Pinpoint the cell where the given text exists, returning its (X, Y) midpoint coordinate. 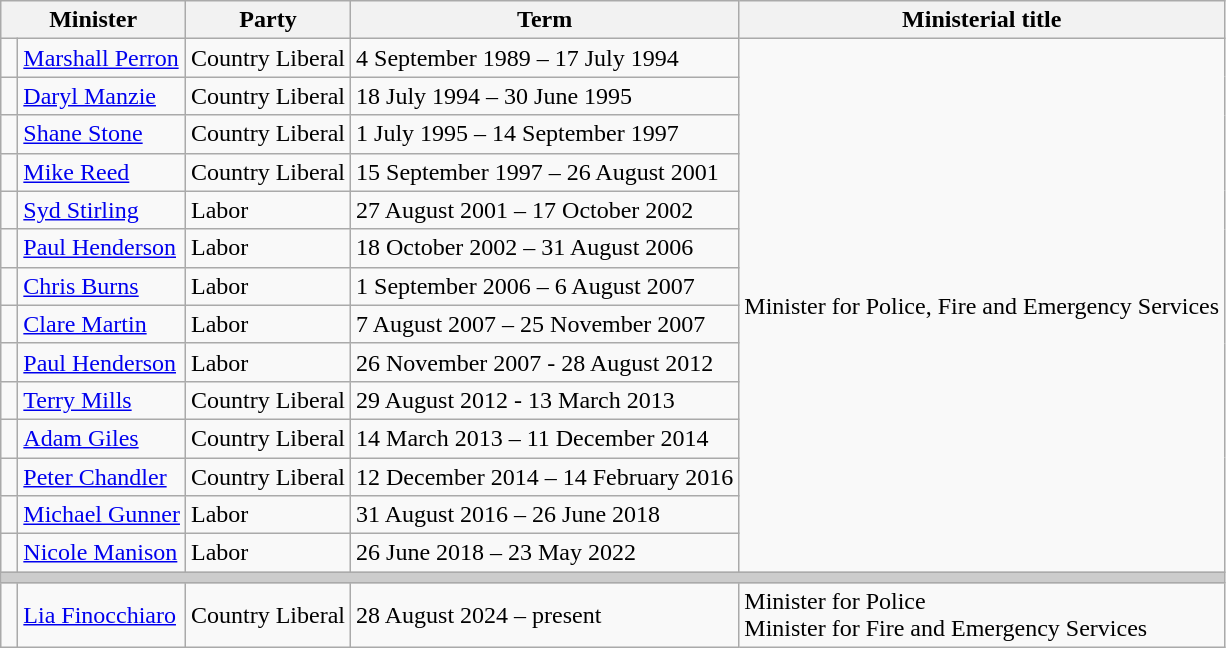
Mike Reed (102, 172)
29 August 2012 - 13 March 2013 (545, 400)
1 July 1995 – 14 September 1997 (545, 134)
Minister for Police, Fire and Emergency Services (982, 306)
18 July 1994 – 30 June 1995 (545, 96)
18 October 2002 – 31 August 2006 (545, 248)
Lia Finocchiaro (102, 616)
Daryl Manzie (102, 96)
Ministerial title (982, 20)
Term (545, 20)
Minister for PoliceMinister for Fire and Emergency Services (982, 616)
12 December 2014 – 14 February 2016 (545, 477)
4 September 1989 – 17 July 1994 (545, 58)
Adam Giles (102, 438)
Marshall Perron (102, 58)
28 August 2024 – present (545, 616)
7 August 2007 – 25 November 2007 (545, 324)
14 March 2013 – 11 December 2014 (545, 438)
Nicole Manison (102, 553)
Terry Mills (102, 400)
26 June 2018 – 23 May 2022 (545, 553)
Party (268, 20)
Minister (94, 20)
27 August 2001 – 17 October 2002 (545, 210)
Shane Stone (102, 134)
Michael Gunner (102, 515)
15 September 1997 – 26 August 2001 (545, 172)
Syd Stirling (102, 210)
Clare Martin (102, 324)
26 November 2007 - 28 August 2012 (545, 362)
Peter Chandler (102, 477)
Chris Burns (102, 286)
1 September 2006 – 6 August 2007 (545, 286)
31 August 2016 – 26 June 2018 (545, 515)
